Identify which cell holds the provided text, then report its [x, y] central coordinate. 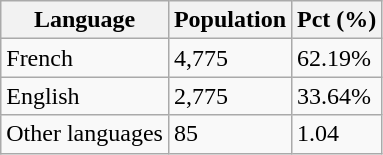
Language [85, 20]
French [85, 58]
85 [230, 134]
Pct (%) [337, 20]
2,775 [230, 96]
English [85, 96]
Population [230, 20]
62.19% [337, 58]
Other languages [85, 134]
33.64% [337, 96]
1.04 [337, 134]
4,775 [230, 58]
